Extract the [x, y] coordinate from the center of the cell holding the provided text.  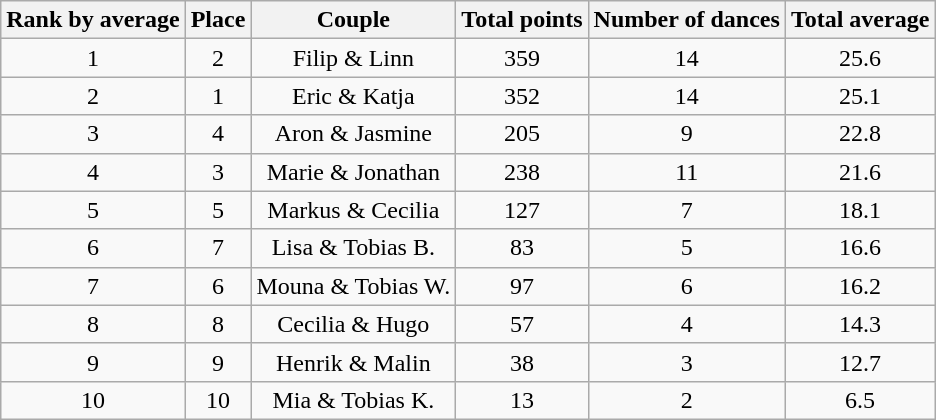
21.6 [860, 172]
127 [522, 210]
16.2 [860, 286]
57 [522, 324]
97 [522, 286]
Marie & Jonathan [354, 172]
Place [218, 20]
13 [522, 400]
Couple [354, 20]
18.1 [860, 210]
16.6 [860, 248]
205 [522, 134]
83 [522, 248]
Henrik & Malin [354, 362]
Filip & Linn [354, 58]
22.8 [860, 134]
Rank by average [93, 20]
238 [522, 172]
38 [522, 362]
25.1 [860, 96]
14.3 [860, 324]
12.7 [860, 362]
Aron & Jasmine [354, 134]
Number of dances [686, 20]
Lisa & Tobias B. [354, 248]
25.6 [860, 58]
Markus & Cecilia [354, 210]
Total points [522, 20]
Mouna & Tobias W. [354, 286]
Cecilia & Hugo [354, 324]
6.5 [860, 400]
359 [522, 58]
Eric & Katja [354, 96]
11 [686, 172]
352 [522, 96]
Mia & Tobias K. [354, 400]
Total average [860, 20]
